Detect which cell encompasses the target text, then output its (x, y) center coordinate. 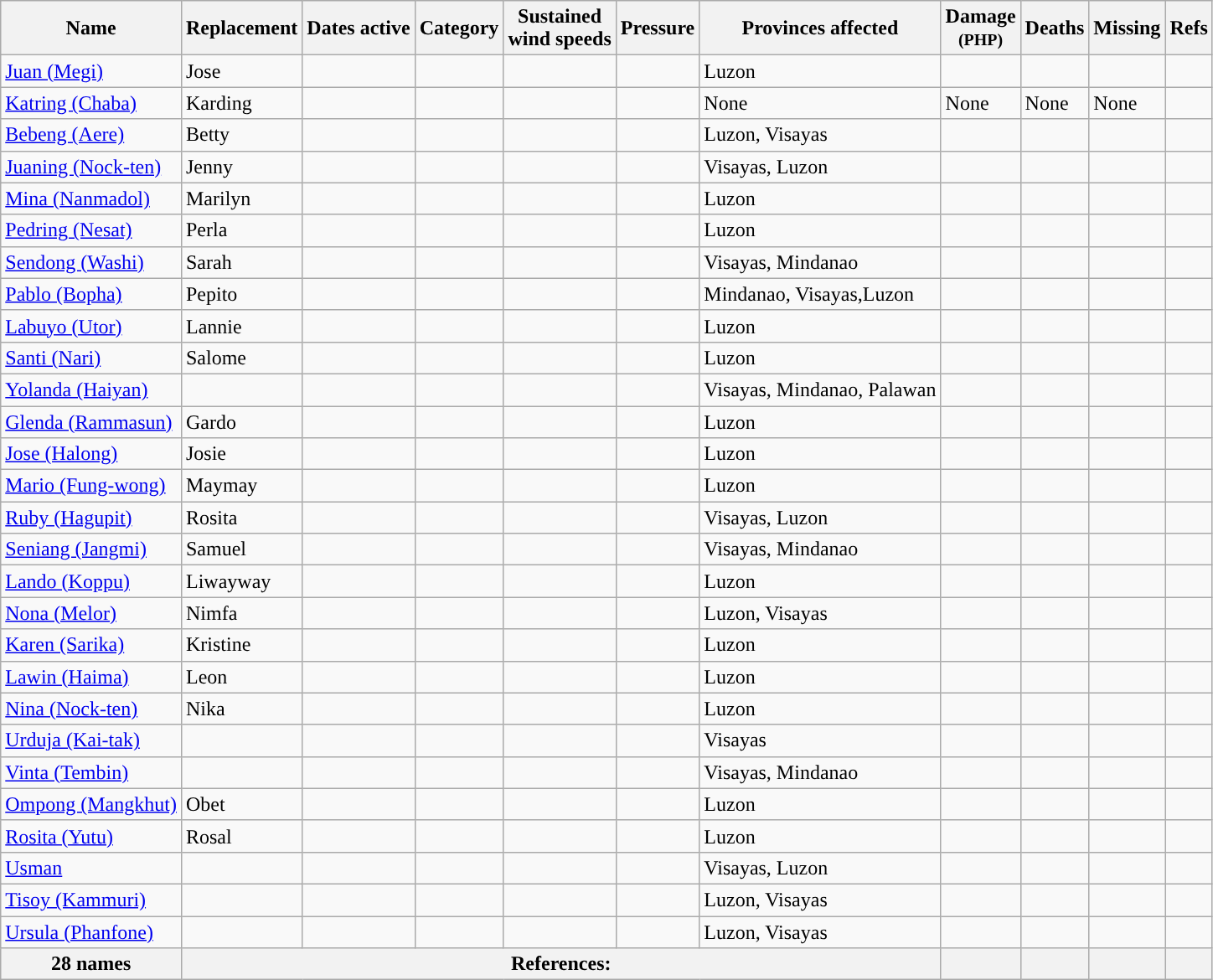
Missing (1128, 28)
Jose (241, 71)
Salome (241, 358)
Nina (Nock-ten) (91, 709)
Damage(PHP) (980, 28)
Deaths (1055, 28)
Ompong (Mangkhut) (91, 804)
Liwayway (241, 581)
Nimfa (241, 613)
Sustained wind speeds (560, 28)
Katring (Chaba) (91, 103)
Gardo (241, 421)
Kristine (241, 645)
Juaning (Nock-ten) (91, 167)
Santi (Nari) (91, 358)
28 names (91, 964)
Juan (Megi) (91, 71)
Labuyo (Utor) (91, 326)
Leon (241, 677)
Obet (241, 804)
Bebeng (Aere) (91, 135)
Category (459, 28)
Nona (Melor) (91, 613)
Dates active (359, 28)
Lawin (Haima) (91, 677)
Replacement (241, 28)
Rosal (241, 836)
Samuel (241, 549)
Lannie (241, 326)
References: (561, 964)
Karen (Sarika) (91, 645)
Ursula (Phanfone) (91, 932)
Lando (Koppu) (91, 581)
Mario (Fung-wong) (91, 486)
Usman (91, 868)
Rosita (241, 518)
Rosita (Yutu) (91, 836)
Tisoy (Kammuri) (91, 900)
Josie (241, 454)
Seniang (Jangmi) (91, 549)
Refs (1189, 28)
Ruby (Hagupit) (91, 518)
Visayas, Mindanao, Palawan (820, 389)
Pedring (Nesat) (91, 230)
Sendong (Washi) (91, 262)
Betty (241, 135)
Perla (241, 230)
Nika (241, 709)
Name (91, 28)
Maymay (241, 486)
Marilyn (241, 199)
Sarah (241, 262)
Pablo (Bopha) (91, 294)
Jose (Halong) (91, 454)
Vinta (Tembin) (91, 772)
Pressure (657, 28)
Pepito (241, 294)
Karding (241, 103)
Yolanda (Haiyan) (91, 389)
Urduja (Kai-tak) (91, 740)
Provinces affected (820, 28)
Glenda (Rammasun) (91, 421)
Jenny (241, 167)
Mina (Nanmadol) (91, 199)
Mindanao, Visayas,Luzon (820, 294)
Visayas (820, 740)
